Scan for the cell matching the given text and deliver its (X, Y) coordinate at center. 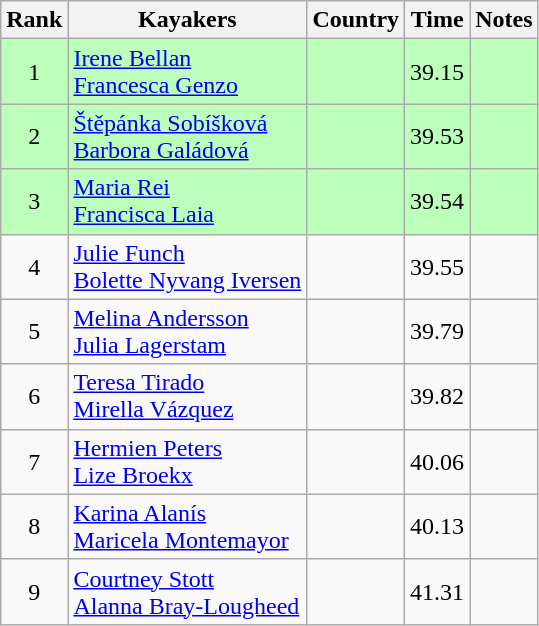
39.82 (438, 396)
40.13 (438, 526)
Štěpánka SobíškováBarbora Galádová (188, 136)
Julie FunchBolette Nyvang Iversen (188, 266)
2 (34, 136)
Rank (34, 20)
Maria ReiFrancisca Laia (188, 202)
39.79 (438, 332)
Country (356, 20)
39.54 (438, 202)
Karina AlanísMaricela Montemayor (188, 526)
39.55 (438, 266)
Hermien PetersLize Broekx (188, 462)
1 (34, 72)
Kayakers (188, 20)
Teresa TiradoMirella Vázquez (188, 396)
4 (34, 266)
7 (34, 462)
Melina AnderssonJulia Lagerstam (188, 332)
Time (438, 20)
39.15 (438, 72)
39.53 (438, 136)
3 (34, 202)
5 (34, 332)
9 (34, 592)
8 (34, 526)
6 (34, 396)
40.06 (438, 462)
Courtney StottAlanna Bray-Lougheed (188, 592)
41.31 (438, 592)
Notes (504, 20)
Irene BellanFrancesca Genzo (188, 72)
